Scan for the cell matching the given text and deliver its [x, y] coordinate at center. 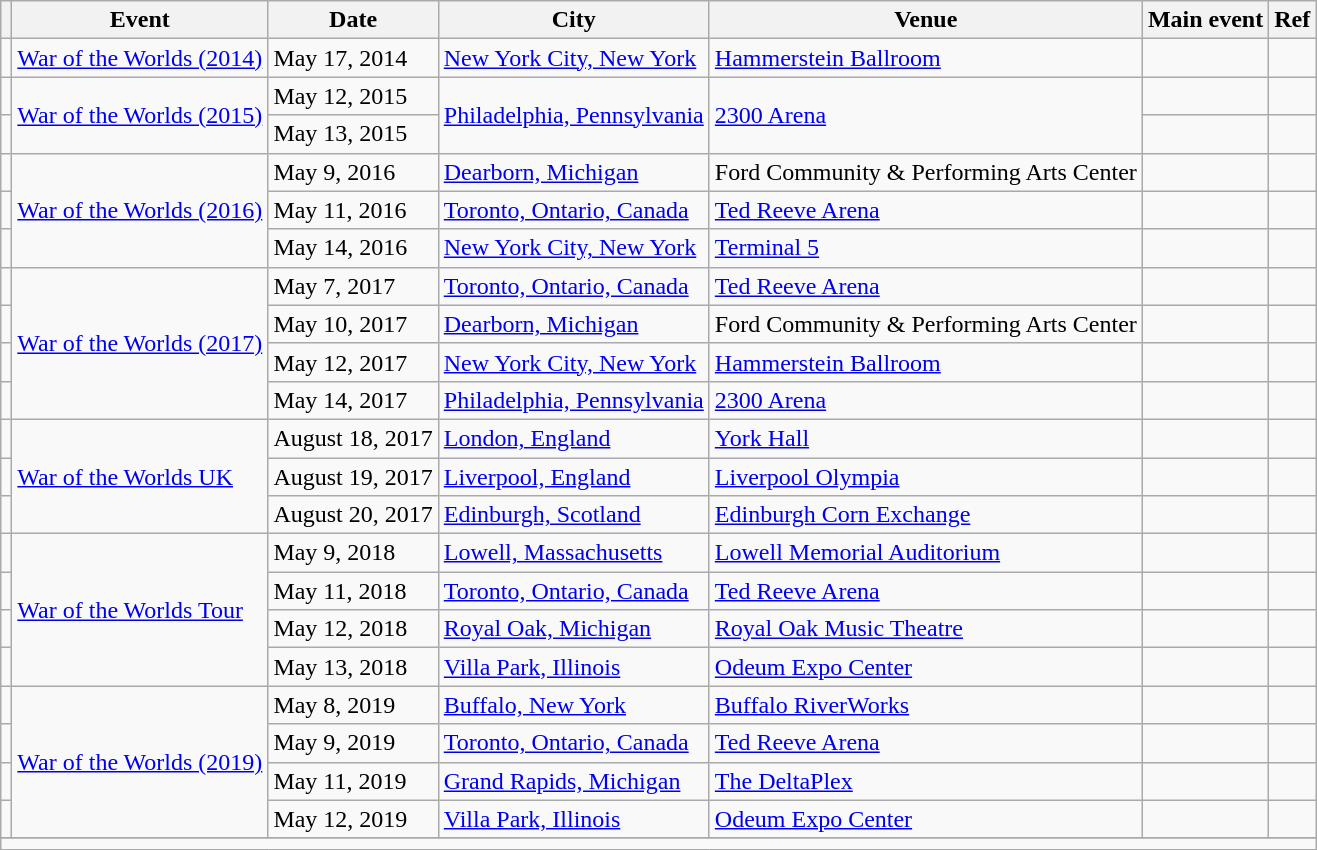
May 9, 2018 [353, 553]
War of the Worlds (2015) [140, 115]
Liverpool Olympia [926, 477]
May 13, 2018 [353, 667]
Date [353, 20]
May 10, 2017 [353, 324]
Edinburgh, Scotland [574, 515]
War of the Worlds UK [140, 476]
London, England [574, 438]
War of the Worlds Tour [140, 610]
May 11, 2016 [353, 210]
May 12, 2015 [353, 96]
Royal Oak Music Theatre [926, 629]
May 13, 2015 [353, 134]
Terminal 5 [926, 248]
Ref [1292, 20]
Main event [1205, 20]
War of the Worlds (2016) [140, 210]
City [574, 20]
Buffalo, New York [574, 705]
May 14, 2016 [353, 248]
Event [140, 20]
August 19, 2017 [353, 477]
Liverpool, England [574, 477]
Buffalo RiverWorks [926, 705]
Royal Oak, Michigan [574, 629]
August 18, 2017 [353, 438]
War of the Worlds (2017) [140, 343]
May 11, 2019 [353, 781]
May 14, 2017 [353, 400]
May 9, 2019 [353, 743]
War of the Worlds (2019) [140, 762]
War of the Worlds (2014) [140, 58]
Edinburgh Corn Exchange [926, 515]
Lowell, Massachusetts [574, 553]
Grand Rapids, Michigan [574, 781]
May 9, 2016 [353, 172]
August 20, 2017 [353, 515]
May 11, 2018 [353, 591]
May 17, 2014 [353, 58]
Venue [926, 20]
Lowell Memorial Auditorium [926, 553]
The DeltaPlex [926, 781]
May 12, 2019 [353, 819]
May 8, 2019 [353, 705]
York Hall [926, 438]
May 12, 2017 [353, 362]
May 7, 2017 [353, 286]
May 12, 2018 [353, 629]
